Identify which cell holds the provided text, then report its (x, y) central coordinate. 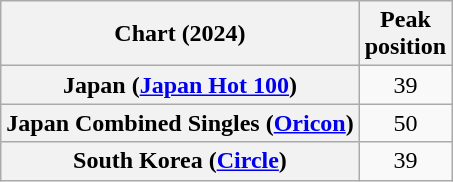
50 (405, 123)
Japan (Japan Hot 100) (180, 85)
Peakposition (405, 34)
Chart (2024) (180, 34)
Japan Combined Singles (Oricon) (180, 123)
South Korea (Circle) (180, 161)
